Output the (x, y) coordinate of the center of the cell containing the given text.  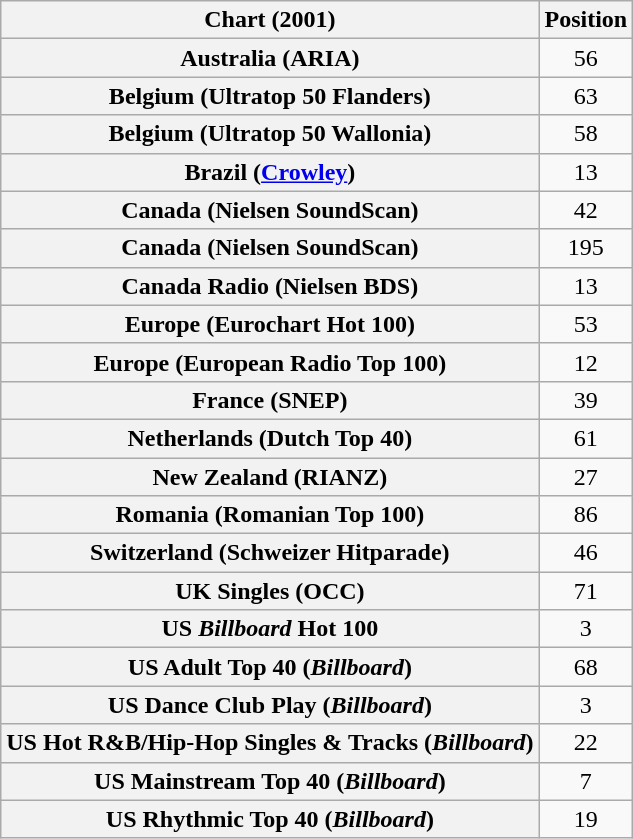
Belgium (Ultratop 50 Wallonia) (270, 134)
42 (586, 210)
195 (586, 248)
US Adult Top 40 (Billboard) (270, 667)
Canada Radio (Nielsen BDS) (270, 286)
Netherlands (Dutch Top 40) (270, 438)
Romania (Romanian Top 100) (270, 515)
56 (586, 58)
71 (586, 591)
US Rhythmic Top 40 (Billboard) (270, 819)
Belgium (Ultratop 50 Flanders) (270, 96)
UK Singles (OCC) (270, 591)
53 (586, 324)
39 (586, 400)
22 (586, 743)
US Hot R&B/Hip-Hop Singles & Tracks (Billboard) (270, 743)
New Zealand (RIANZ) (270, 477)
27 (586, 477)
Switzerland (Schweizer Hitparade) (270, 553)
58 (586, 134)
US Billboard Hot 100 (270, 629)
Brazil (Crowley) (270, 172)
86 (586, 515)
12 (586, 362)
France (SNEP) (270, 400)
Chart (2001) (270, 20)
68 (586, 667)
US Mainstream Top 40 (Billboard) (270, 781)
19 (586, 819)
Position (586, 20)
7 (586, 781)
Europe (Eurochart Hot 100) (270, 324)
63 (586, 96)
46 (586, 553)
61 (586, 438)
Europe (European Radio Top 100) (270, 362)
Australia (ARIA) (270, 58)
US Dance Club Play (Billboard) (270, 705)
